From the cell containing the given text, extract its center point as [X, Y] coordinate. 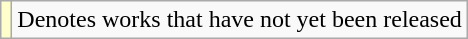
Denotes works that have not yet been released [240, 20]
